Scan for the cell matching the given text and deliver its [x, y] coordinate at center. 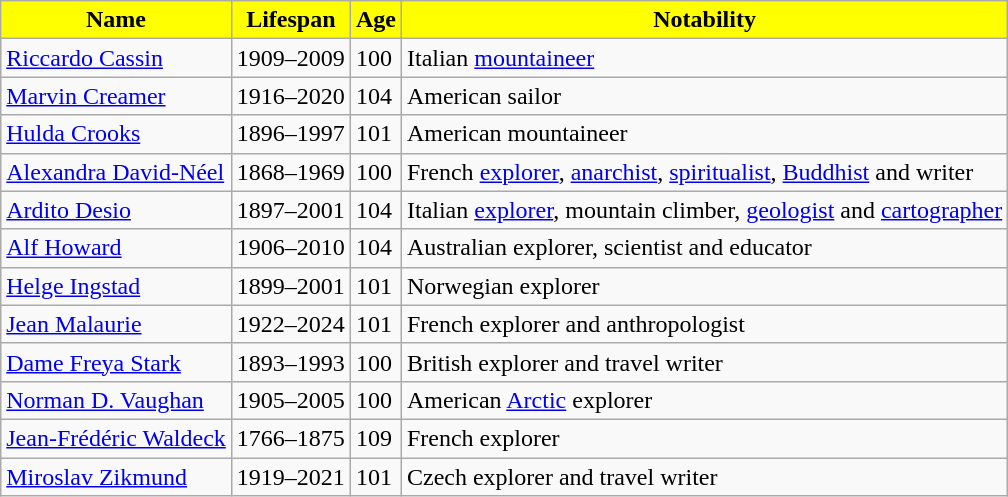
1909–2009 [290, 58]
Australian explorer, scientist and educator [704, 248]
American mountaineer [704, 134]
Norman D. Vaughan [116, 400]
Norwegian explorer [704, 286]
1899–2001 [290, 286]
1916–2020 [290, 96]
British explorer and travel writer [704, 362]
Age [376, 20]
1905–2005 [290, 400]
French explorer and anthropologist [704, 324]
Helge Ingstad [116, 286]
Marvin Creamer [116, 96]
Lifespan [290, 20]
1906–2010 [290, 248]
Jean-Frédéric Waldeck [116, 438]
1868–1969 [290, 172]
Miroslav Zikmund [116, 477]
French explorer, anarchist, spiritualist, Buddhist and writer [704, 172]
American sailor [704, 96]
Dame Freya Stark [116, 362]
Alexandra David-Néel [116, 172]
109 [376, 438]
1766–1875 [290, 438]
French explorer [704, 438]
1897–2001 [290, 210]
1896–1997 [290, 134]
1922–2024 [290, 324]
American Arctic explorer [704, 400]
Name [116, 20]
Hulda Crooks [116, 134]
Jean Malaurie [116, 324]
Ardito Desio [116, 210]
Notability [704, 20]
Italian explorer, mountain climber, geologist and cartographer [704, 210]
Italian mountaineer [704, 58]
Riccardo Cassin [116, 58]
1893–1993 [290, 362]
1919–2021 [290, 477]
Czech explorer and travel writer [704, 477]
Alf Howard [116, 248]
